Extract the [x, y] coordinate from the center of the cell holding the provided text.  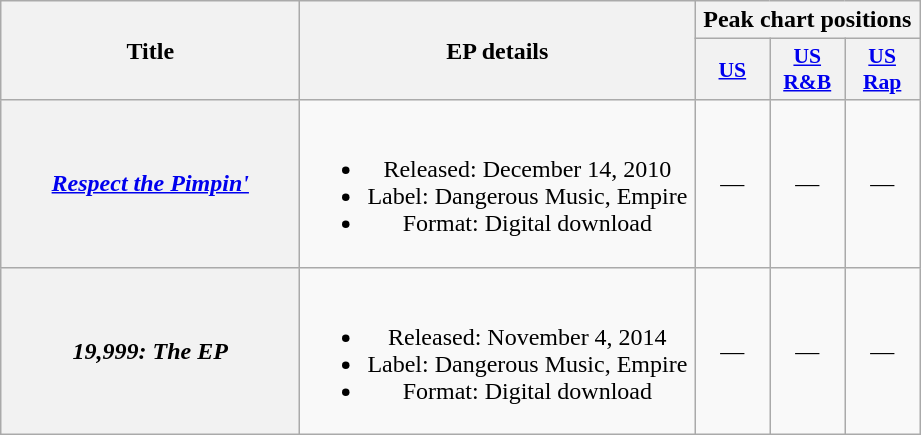
US [732, 70]
19,999: The EP [150, 350]
Title [150, 50]
Respect the Pimpin' [150, 184]
Released: December 14, 2010Label: Dangerous Music, EmpireFormat: Digital download [498, 184]
USRap [882, 70]
US R&B [808, 70]
Peak chart positions [808, 20]
Released: November 4, 2014Label: Dangerous Music, EmpireFormat: Digital download [498, 350]
EP details [498, 50]
